Scan for the cell matching the given text and deliver its (x, y) coordinate at center. 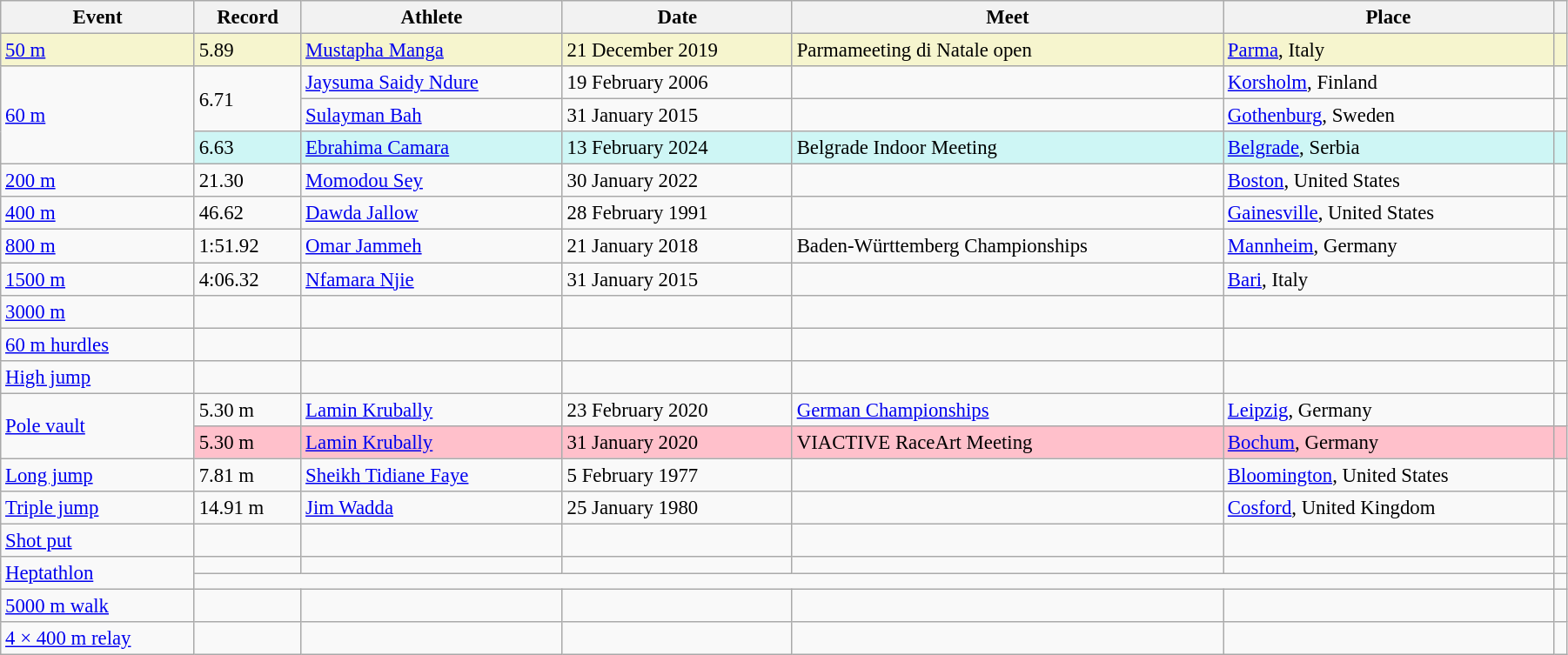
21.30 (247, 181)
13 February 2024 (677, 148)
Heptathlon (97, 573)
Athlete (432, 17)
25 January 1980 (677, 508)
21 January 2018 (677, 246)
4:06.32 (247, 279)
Baden-Württemberg Championships (1008, 246)
Record (247, 17)
23 February 2020 (677, 410)
50 m (97, 50)
Parma, Italy (1389, 50)
60 m (97, 115)
Date (677, 17)
5.89 (247, 50)
Jim Wadda (432, 508)
Omar Jammeh (432, 246)
Gothenburg, Sweden (1389, 116)
Bari, Italy (1389, 279)
Momodou Sey (432, 181)
Belgrade Indoor Meeting (1008, 148)
31 January 2020 (677, 443)
1500 m (97, 279)
Cosford, United Kingdom (1389, 508)
Mannheim, Germany (1389, 246)
Mustapha Manga (432, 50)
High jump (97, 377)
Event (97, 17)
Korsholm, Finland (1389, 83)
Place (1389, 17)
800 m (97, 246)
14.91 m (247, 508)
Triple jump (97, 508)
Ebrahima Camara (432, 148)
Meet (1008, 17)
Pole vault (97, 426)
Boston, United States (1389, 181)
200 m (97, 181)
30 January 2022 (677, 181)
60 m hurdles (97, 344)
7.81 m (247, 475)
Shot put (97, 540)
4 × 400 m relay (97, 638)
Bloomington, United States (1389, 475)
Sheikh Tidiane Faye (432, 475)
VIACTIVE RaceArt Meeting (1008, 443)
21 December 2019 (677, 50)
Bochum, Germany (1389, 443)
5000 m walk (97, 606)
Parmameeting di Natale open (1008, 50)
Gainesville, United States (1389, 213)
Jaysuma Saidy Ndure (432, 83)
Nfamara Njie (432, 279)
Belgrade, Serbia (1389, 148)
Dawda Jallow (432, 213)
1:51.92 (247, 246)
Leipzig, Germany (1389, 410)
400 m (97, 213)
Sulayman Bah (432, 116)
46.62 (247, 213)
28 February 1991 (677, 213)
19 February 2006 (677, 83)
3000 m (97, 311)
6.71 (247, 99)
German Championships (1008, 410)
Long jump (97, 475)
6.63 (247, 148)
5 February 1977 (677, 475)
